Return (X, Y) of the center of cell containing provided text 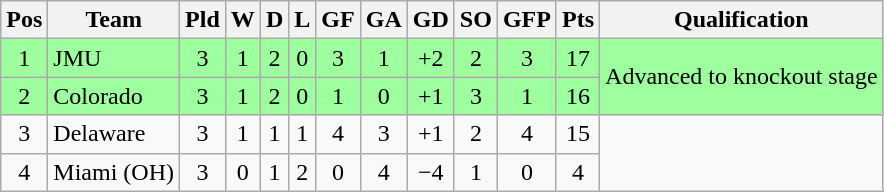
L (302, 20)
+2 (430, 58)
−4 (430, 172)
JMU (114, 58)
Delaware (114, 134)
15 (578, 134)
GF (338, 20)
Advanced to knockout stage (742, 77)
Qualification (742, 20)
W (242, 20)
GFP (526, 20)
Pld (203, 20)
Colorado (114, 96)
Miami (OH) (114, 172)
D (274, 20)
Pos (24, 20)
GA (384, 20)
GD (430, 20)
17 (578, 58)
Team (114, 20)
SO (476, 20)
16 (578, 96)
Pts (578, 20)
